Pinpoint the cell where the given text exists, returning its [x, y] midpoint coordinate. 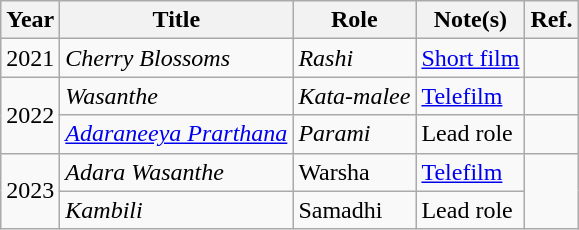
Adara Wasanthe [176, 172]
Role [354, 20]
2023 [30, 191]
Ref. [552, 20]
Note(s) [470, 20]
Kambili [176, 210]
Short film [470, 58]
Rashi [354, 58]
Wasanthe [176, 96]
Parami [354, 134]
Adaraneeya Prarthana [176, 134]
Year [30, 20]
Samadhi [354, 210]
Title [176, 20]
Kata-malee [354, 96]
Warsha [354, 172]
2022 [30, 115]
Cherry Blossoms [176, 58]
2021 [30, 58]
